Output the (x, y) coordinate of the center of the cell containing the given text.  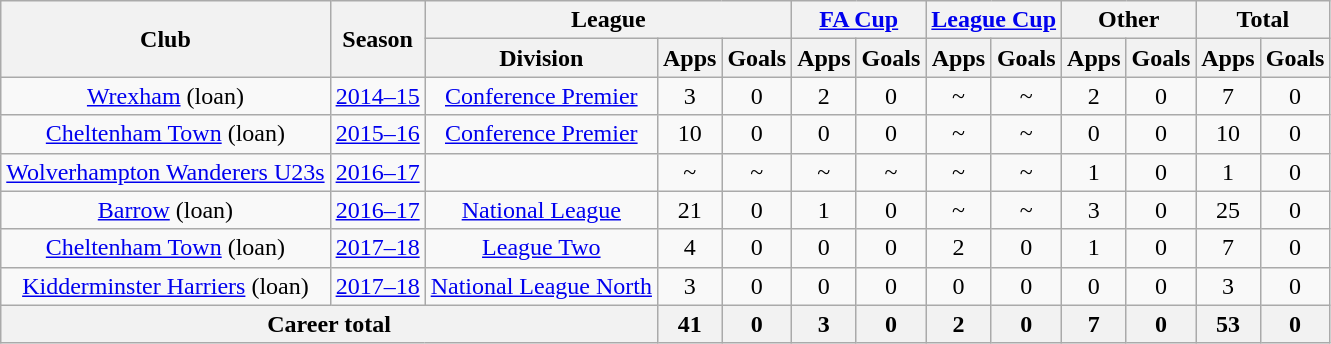
4 (689, 248)
FA Cup (859, 20)
League (608, 20)
Other (1129, 20)
League Cup (994, 20)
Club (166, 39)
Wrexham (loan) (166, 96)
Barrow (loan) (166, 210)
National League (541, 210)
League Two (541, 248)
2014–15 (378, 96)
National League North (541, 286)
2015–16 (378, 134)
Division (541, 58)
Season (378, 39)
25 (1228, 210)
Total (1263, 20)
Wolverhampton Wanderers U23s (166, 172)
Career total (330, 324)
Kidderminster Harriers (loan) (166, 286)
21 (689, 210)
53 (1228, 324)
41 (689, 324)
